Identify which cell holds the provided text, then report its [x, y] central coordinate. 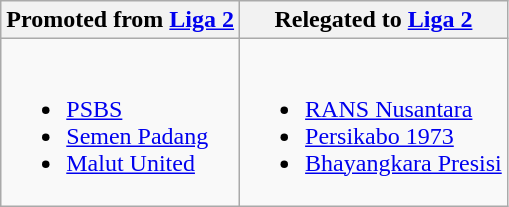
Relegated to Liga 2 [374, 20]
Promoted from Liga 2 [120, 20]
RANS NusantaraPersikabo 1973Bhayangkara Presisi [374, 122]
PSBSSemen PadangMalut United [120, 122]
